Capture the cell that displays the provided text and extract its [X, Y] central coordinate. 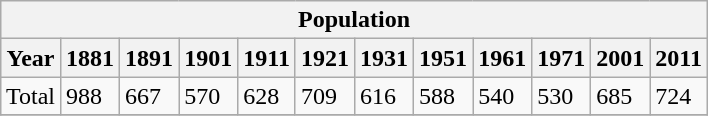
2001 [620, 58]
988 [90, 96]
570 [208, 96]
540 [502, 96]
1961 [502, 58]
1951 [444, 58]
2011 [679, 58]
667 [150, 96]
628 [267, 96]
685 [620, 96]
616 [384, 96]
1911 [267, 58]
1921 [324, 58]
530 [562, 96]
1881 [90, 58]
724 [679, 96]
Year [30, 58]
1891 [150, 58]
588 [444, 96]
Total [30, 96]
709 [324, 96]
Population [354, 20]
1971 [562, 58]
1931 [384, 58]
1901 [208, 58]
